Determine the [X, Y] coordinate at the center of the cell enclosing the given text.  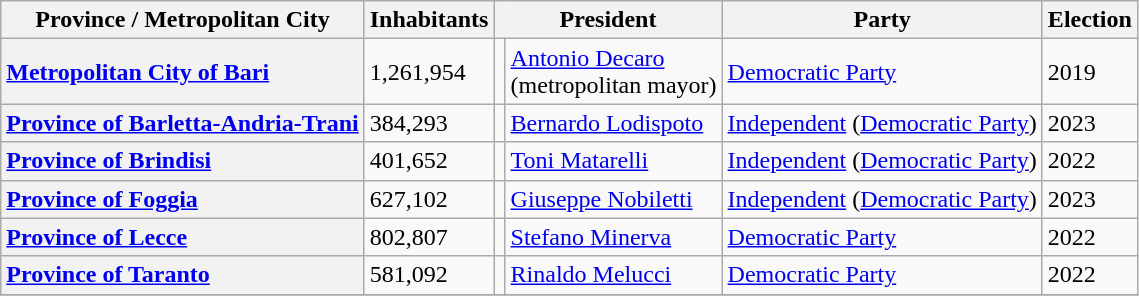
Toni Matarelli [614, 161]
Party [882, 20]
1,261,954 [429, 72]
Metropolitan City of Bari [182, 72]
Stefano Minerva [614, 237]
Province of Brindisi [182, 161]
Antonio Decaro(metropolitan mayor) [614, 72]
Province of Lecce [182, 237]
Giuseppe Nobiletti [614, 199]
Rinaldo Melucci [614, 275]
Election [1090, 20]
Bernardo Lodispoto [614, 123]
581,092 [429, 275]
627,102 [429, 199]
President [608, 20]
Province of Foggia [182, 199]
Inhabitants [429, 20]
Province of Barletta-Andria-Trani [182, 123]
401,652 [429, 161]
2019 [1090, 72]
384,293 [429, 123]
802,807 [429, 237]
Province of Taranto [182, 275]
Province / Metropolitan City [182, 20]
